Pinpoint the cell where the given text exists, returning its [x, y] midpoint coordinate. 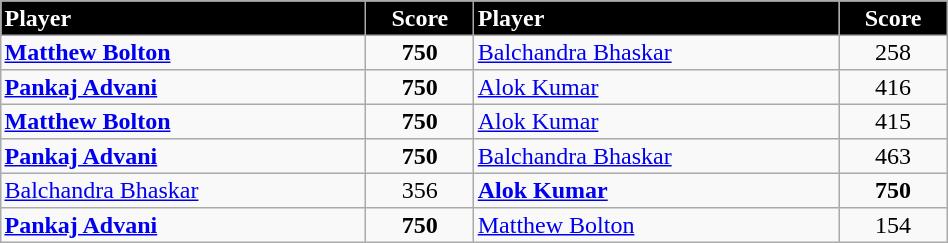
463 [893, 156]
258 [893, 52]
416 [893, 87]
356 [420, 190]
415 [893, 121]
154 [893, 225]
